Capture the cell that displays the provided text and extract its (x, y) central coordinate. 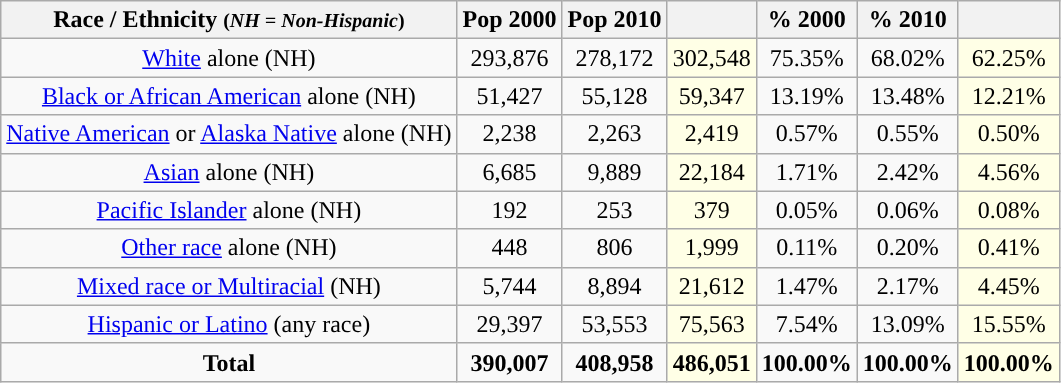
2.17% (908, 286)
13.09% (908, 324)
22,184 (712, 172)
8,894 (614, 286)
59,347 (712, 96)
Mixed race or Multiracial (NH) (229, 286)
13.48% (908, 96)
2,238 (510, 134)
55,128 (614, 96)
0.41% (1008, 248)
2,263 (614, 134)
0.08% (1008, 210)
Hispanic or Latino (any race) (229, 324)
0.06% (908, 210)
0.50% (1008, 134)
Race / Ethnicity (NH = Non-Hispanic) (229, 20)
1.71% (806, 172)
4.56% (1008, 172)
0.20% (908, 248)
4.45% (1008, 286)
6,685 (510, 172)
Pacific Islander alone (NH) (229, 210)
486,051 (712, 362)
53,553 (614, 324)
29,397 (510, 324)
Total (229, 362)
390,007 (510, 362)
62.25% (1008, 58)
293,876 (510, 58)
51,427 (510, 96)
75.35% (806, 58)
379 (712, 210)
253 (614, 210)
278,172 (614, 58)
% 2000 (806, 20)
21,612 (712, 286)
Asian alone (NH) (229, 172)
15.55% (1008, 324)
9,889 (614, 172)
302,548 (712, 58)
408,958 (614, 362)
68.02% (908, 58)
2.42% (908, 172)
5,744 (510, 286)
Black or African American alone (NH) (229, 96)
1.47% (806, 286)
192 (510, 210)
Pop 2000 (510, 20)
75,563 (712, 324)
1,999 (712, 248)
806 (614, 248)
448 (510, 248)
7.54% (806, 324)
White alone (NH) (229, 58)
12.21% (1008, 96)
0.55% (908, 134)
0.57% (806, 134)
13.19% (806, 96)
% 2010 (908, 20)
Native American or Alaska Native alone (NH) (229, 134)
Pop 2010 (614, 20)
0.11% (806, 248)
Other race alone (NH) (229, 248)
2,419 (712, 134)
0.05% (806, 210)
